Provide the (x, y) coordinate of the cell's center where the given text is located.  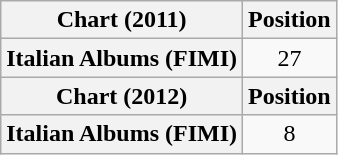
8 (290, 134)
Chart (2011) (122, 20)
27 (290, 58)
Chart (2012) (122, 96)
